Extract the [x, y] coordinate from the center of the cell holding the provided text.  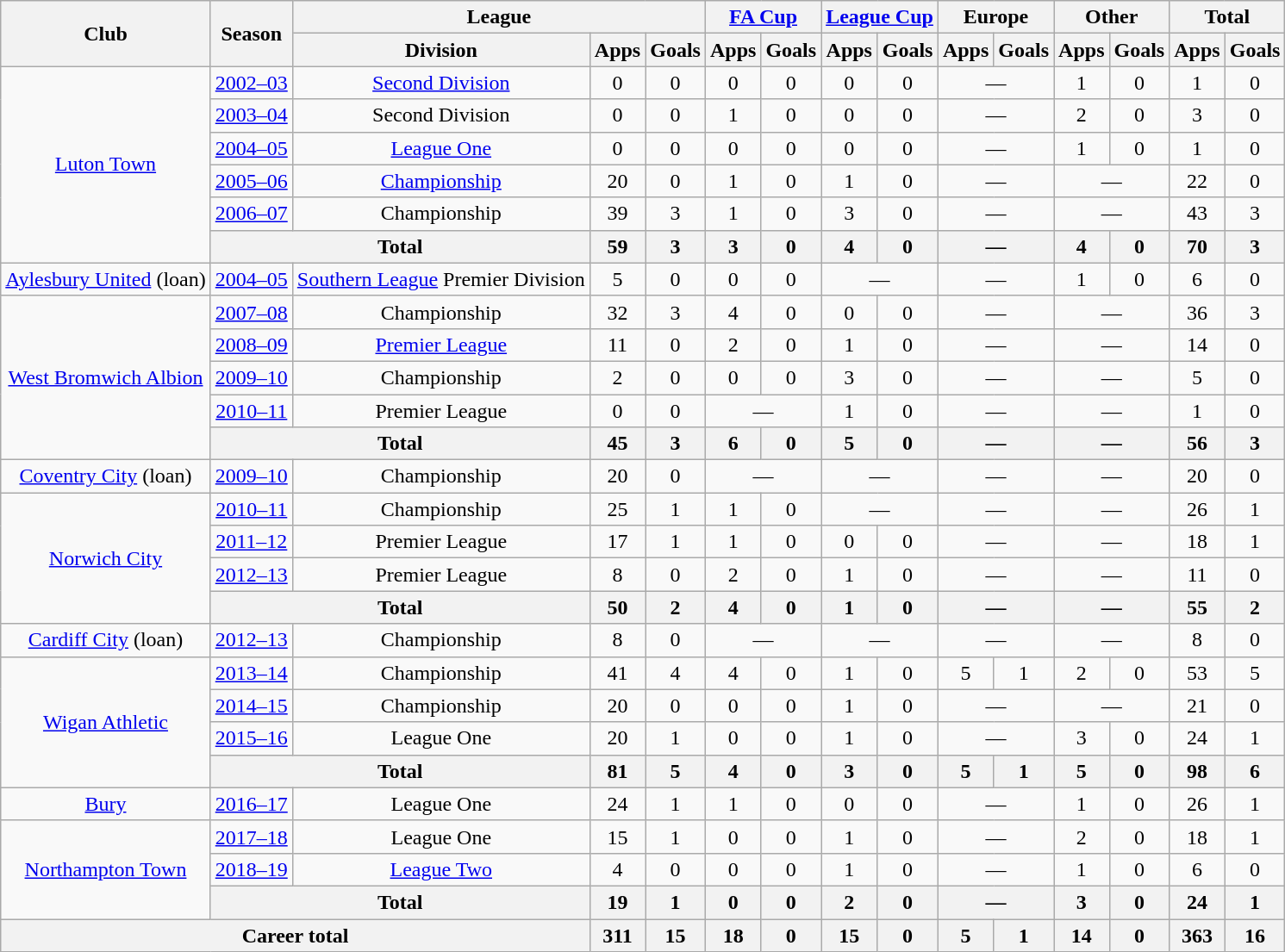
2018–19 [252, 869]
Club [105, 34]
2007–08 [252, 312]
League [498, 17]
2017–18 [252, 837]
2015–16 [252, 738]
2011–12 [252, 542]
50 [617, 607]
2008–09 [252, 345]
41 [617, 673]
59 [617, 246]
17 [617, 542]
363 [1197, 935]
2005–06 [252, 181]
55 [1197, 607]
53 [1197, 673]
56 [1197, 444]
League Two [441, 869]
43 [1197, 214]
81 [617, 771]
22 [1197, 181]
Division [441, 50]
25 [617, 509]
98 [1197, 771]
Other [1112, 17]
Wigan Athletic [105, 722]
Cardiff City (loan) [105, 640]
Europe [995, 17]
70 [1197, 246]
Coventry City (loan) [105, 476]
2013–14 [252, 673]
45 [617, 444]
2016–17 [252, 804]
2002–03 [252, 83]
Norwich City [105, 558]
32 [617, 312]
Season [252, 34]
2006–07 [252, 214]
League Cup [880, 17]
39 [617, 214]
Northampton Town [105, 869]
2003–04 [252, 115]
Southern League Premier Division [441, 279]
Bury [105, 804]
16 [1255, 935]
Career total [296, 935]
21 [1197, 706]
2014–15 [252, 706]
West Bromwich Albion [105, 377]
36 [1197, 312]
FA Cup [763, 17]
Aylesbury United (loan) [105, 279]
Luton Town [105, 165]
311 [617, 935]
19 [617, 902]
